Extract the [X, Y] coordinate from the center of the cell holding the provided text.  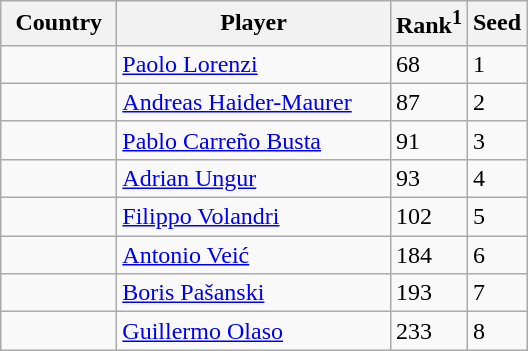
Country [59, 24]
193 [428, 293]
Paolo Lorenzi [254, 64]
68 [428, 64]
Filippo Volandri [254, 217]
Pablo Carreño Busta [254, 140]
1 [496, 64]
91 [428, 140]
87 [428, 102]
Adrian Ungur [254, 178]
Seed [496, 24]
8 [496, 331]
Player [254, 24]
6 [496, 255]
93 [428, 178]
Antonio Veić [254, 255]
Boris Pašanski [254, 293]
Andreas Haider-Maurer [254, 102]
4 [496, 178]
3 [496, 140]
7 [496, 293]
5 [496, 217]
2 [496, 102]
Rank1 [428, 24]
Guillermo Olaso [254, 331]
184 [428, 255]
233 [428, 331]
102 [428, 217]
